Locate the cell with the specified text and output its [X, Y] center coordinate. 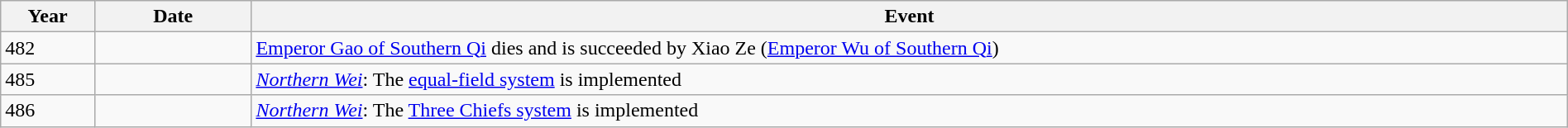
Event [910, 17]
Northern Wei: The Three Chiefs system is implemented [910, 111]
482 [48, 48]
Year [48, 17]
Northern Wei: The equal-field system is implemented [910, 79]
486 [48, 111]
485 [48, 79]
Date [172, 17]
Emperor Gao of Southern Qi dies and is succeeded by Xiao Ze (Emperor Wu of Southern Qi) [910, 48]
